For the text-containing cell, return its midpoint in [x, y] coordinate format. 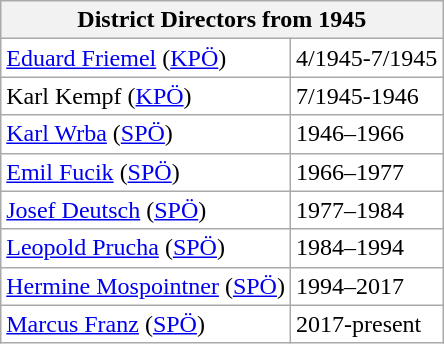
Karl Wrba (SPÖ) [146, 134]
Emil Fucik (SPÖ) [146, 172]
1977–1984 [366, 210]
District Directors from 1945 [222, 20]
Karl Kempf (KPÖ) [146, 96]
Eduard Friemel (KPÖ) [146, 58]
2017-present [366, 324]
1994–2017 [366, 286]
7/1945-1946 [366, 96]
Josef Deutsch (SPÖ) [146, 210]
1966–1977 [366, 172]
1946–1966 [366, 134]
4/1945-7/1945 [366, 58]
Leopold Prucha (SPÖ) [146, 248]
Marcus Franz (SPÖ) [146, 324]
1984–1994 [366, 248]
Hermine Mospointner (SPÖ) [146, 286]
